Detect which cell encompasses the target text, then output its [X, Y] center coordinate. 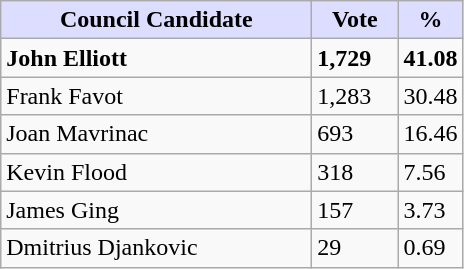
7.56 [430, 172]
693 [355, 134]
Joan Mavrinac [156, 134]
3.73 [430, 210]
Frank Favot [156, 96]
James Ging [156, 210]
318 [355, 172]
Kevin Flood [156, 172]
% [430, 20]
1,283 [355, 96]
16.46 [430, 134]
Dmitrius Djankovic [156, 248]
Vote [355, 20]
41.08 [430, 58]
Council Candidate [156, 20]
29 [355, 248]
30.48 [430, 96]
1,729 [355, 58]
0.69 [430, 248]
John Elliott [156, 58]
157 [355, 210]
